Locate the cell with the specified text and output its [X, Y] center coordinate. 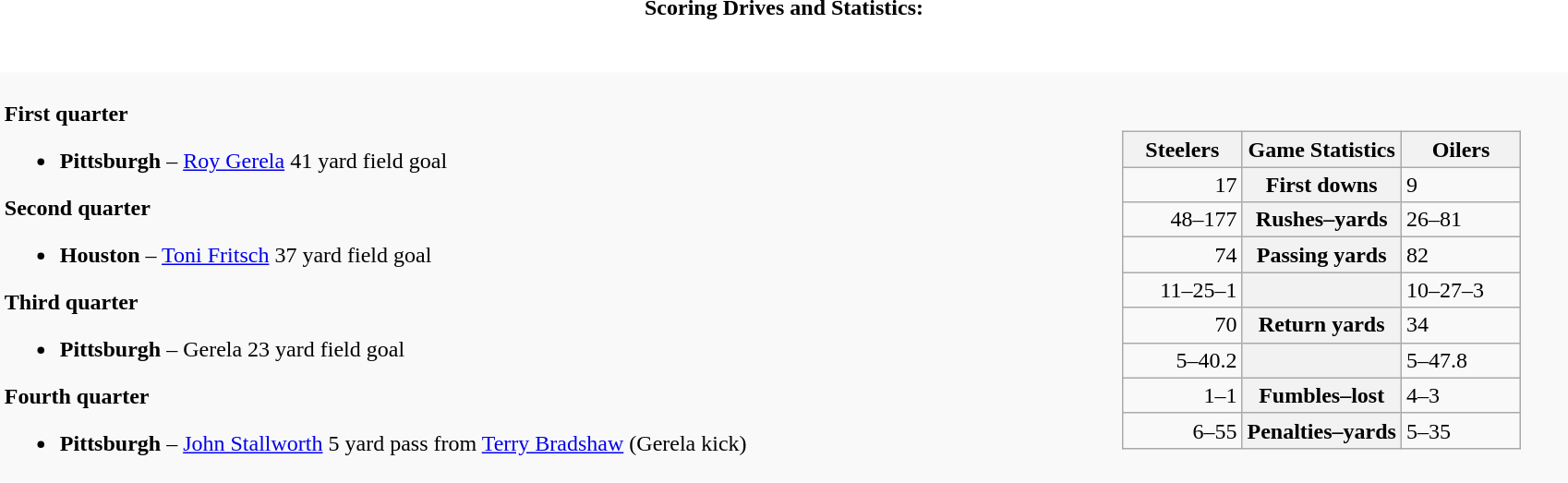
26–81 [1461, 220]
9 [1461, 185]
1–1 [1182, 395]
6–55 [1182, 430]
34 [1461, 325]
48–177 [1182, 220]
11–25–1 [1182, 290]
17 [1182, 185]
Game Statistics [1321, 150]
Return yards [1321, 325]
Passing yards [1321, 255]
Steelers [1182, 150]
82 [1461, 255]
5–40.2 [1182, 360]
Fumbles–lost [1321, 395]
5–35 [1461, 430]
Penalties–yards [1321, 430]
Oilers [1461, 150]
10–27–3 [1461, 290]
74 [1182, 255]
4–3 [1461, 395]
70 [1182, 325]
First downs [1321, 185]
Rushes–yards [1321, 220]
5–47.8 [1461, 360]
